Locate the cell with the specified text and output its (x, y) center coordinate. 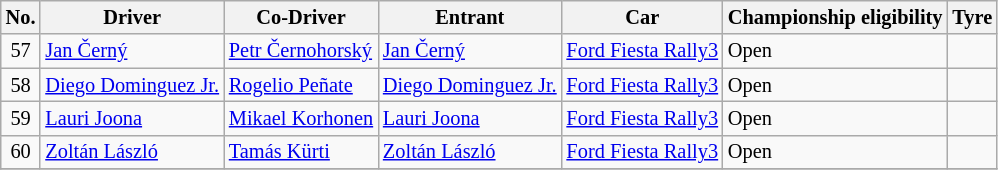
Championship eligibility (835, 17)
No. (21, 17)
Driver (132, 17)
57 (21, 51)
58 (21, 85)
Co-Driver (301, 17)
59 (21, 118)
Mikael Korhonen (301, 118)
Car (642, 17)
Tyre (972, 17)
Rogelio Peñate (301, 85)
Entrant (470, 17)
Tamás Kürti (301, 152)
60 (21, 152)
Petr Černohorský (301, 51)
